Output the (X, Y) coordinate of the center of the cell containing the given text.  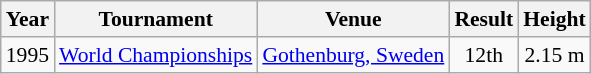
1995 (28, 55)
Gothenburg, Sweden (353, 55)
World Championships (156, 55)
Height (554, 19)
Year (28, 19)
Result (484, 19)
Venue (353, 19)
2.15 m (554, 55)
12th (484, 55)
Tournament (156, 19)
